Identify which cell holds the provided text, then report its [X, Y] central coordinate. 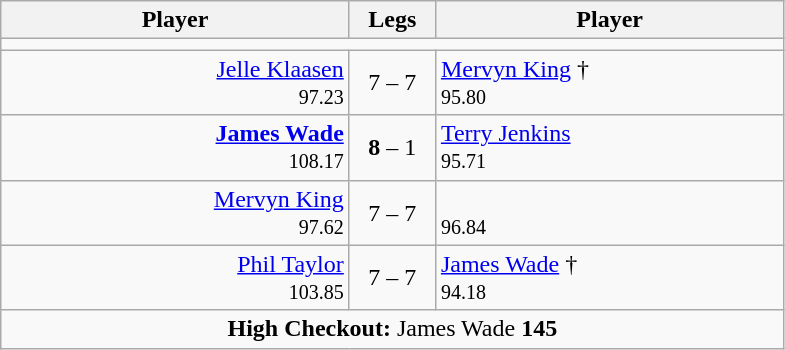
Jelle Klaasen 97.23 [176, 82]
Mervyn King † 95.80 [610, 82]
James Wade 108.17 [176, 148]
8 – 1 [392, 148]
Mervyn King 97.62 [176, 212]
96.84 [610, 212]
James Wade † 94.18 [610, 278]
Phil Taylor 103.85 [176, 278]
High Checkout: James Wade 145 [392, 329]
Terry Jenkins 95.71 [610, 148]
Legs [392, 20]
